Determine the [x, y] coordinate at the center of the cell enclosing the given text.  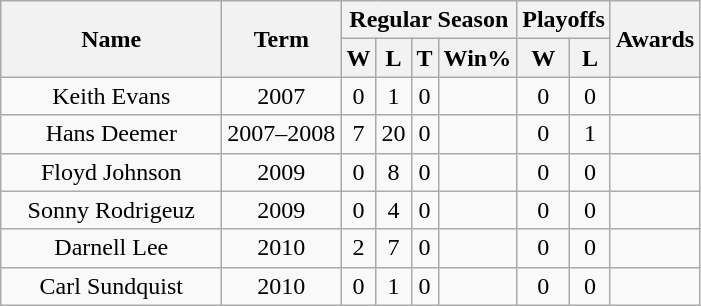
2 [358, 248]
Sonny Rodrigeuz [112, 210]
Win% [478, 58]
Darnell Lee [112, 248]
Keith Evans [112, 96]
Floyd Johnson [112, 172]
8 [394, 172]
2007–2008 [282, 134]
Regular Season [429, 20]
20 [394, 134]
Name [112, 39]
Hans Deemer [112, 134]
Carl Sundquist [112, 286]
4 [394, 210]
2007 [282, 96]
Term [282, 39]
T [424, 58]
Awards [654, 39]
Playoffs [564, 20]
